Scan for the cell matching the given text and deliver its [X, Y] coordinate at center. 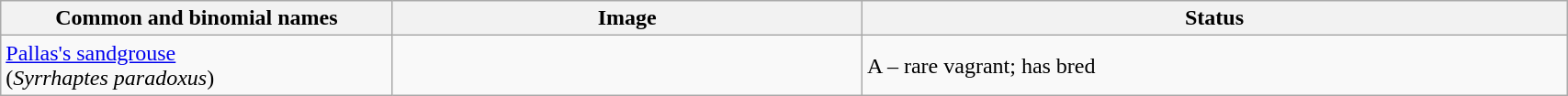
Pallas's sandgrouse(Syrrhaptes paradoxus) [197, 66]
Image [626, 18]
A – rare vagrant; has bred [1214, 66]
Status [1214, 18]
Common and binomial names [197, 18]
